Return the (X, Y) coordinate for the center point of the cell that contains the specified text.  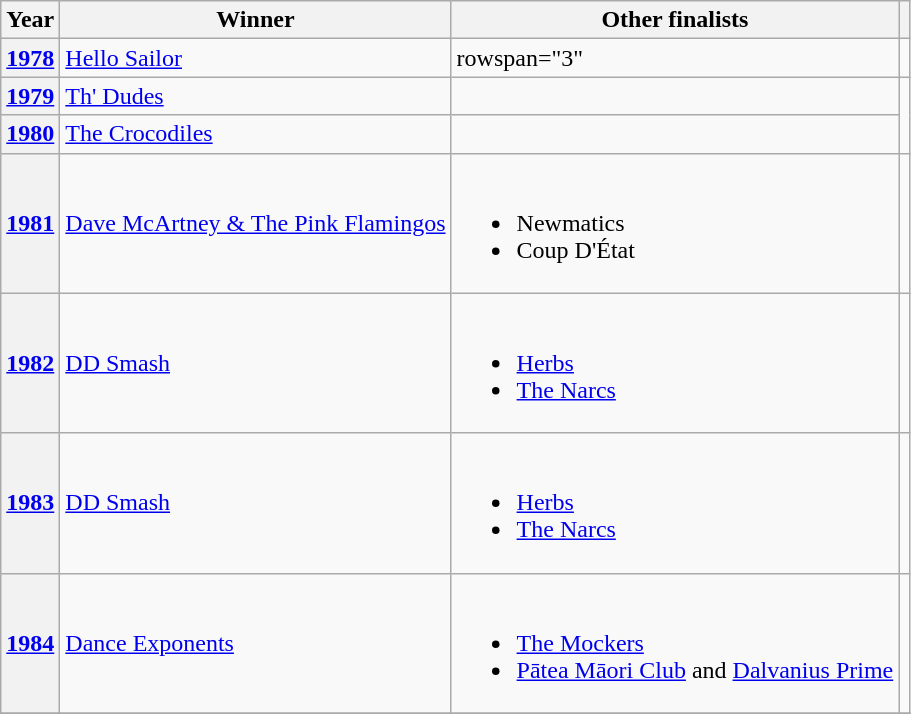
1984 (30, 643)
1980 (30, 134)
Dance Exponents (256, 643)
Winner (256, 20)
1982 (30, 363)
The Crocodiles (256, 134)
1981 (30, 223)
rowspan="3" (675, 58)
1983 (30, 503)
NewmaticsCoup D'État (675, 223)
The MockersPātea Māori Club and Dalvanius Prime (675, 643)
Other finalists (675, 20)
Th' Dudes (256, 96)
Hello Sailor (256, 58)
1979 (30, 96)
Year (30, 20)
1978 (30, 58)
Dave McArtney & The Pink Flamingos (256, 223)
